Detect which cell encompasses the target text, then output its [x, y] center coordinate. 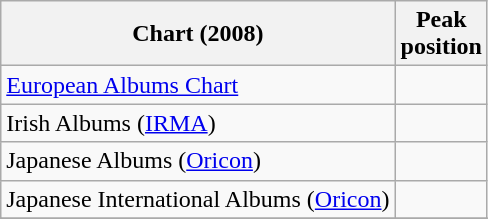
Chart (2008) [198, 34]
Irish Albums (IRMA) [198, 123]
Japanese International Albums (Oricon) [198, 199]
European Albums Chart [198, 85]
Peakposition [441, 34]
Japanese Albums (Oricon) [198, 161]
